Locate the cell with the specified text and output its (x, y) center coordinate. 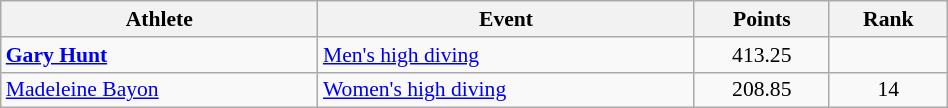
Rank (888, 19)
Points (762, 19)
Gary Hunt (160, 55)
Madeleine Bayon (160, 90)
Event (506, 19)
Athlete (160, 19)
Women's high diving (506, 90)
Men's high diving (506, 55)
14 (888, 90)
413.25 (762, 55)
208.85 (762, 90)
